Capture the cell that displays the provided text and extract its (x, y) central coordinate. 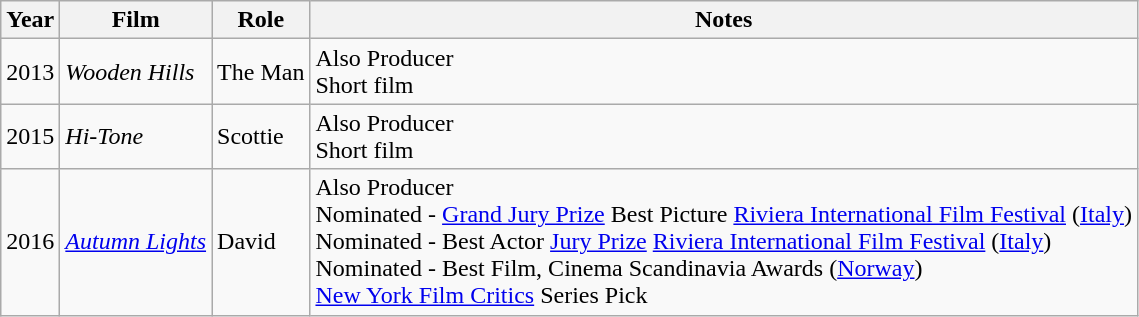
Wooden Hills (136, 72)
2013 (30, 72)
2015 (30, 136)
David (261, 242)
Year (30, 20)
Autumn Lights (136, 242)
2016 (30, 242)
The Man (261, 72)
Notes (724, 20)
Hi-Tone (136, 136)
Film (136, 20)
Scottie (261, 136)
Role (261, 20)
